For the text-containing cell, return its midpoint in [x, y] coordinate format. 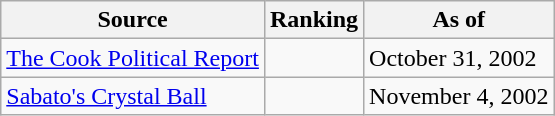
Source [133, 20]
Sabato's Crystal Ball [133, 96]
October 31, 2002 [459, 58]
As of [459, 20]
The Cook Political Report [133, 58]
November 4, 2002 [459, 96]
Ranking [314, 20]
